Capture the cell that displays the provided text and extract its [x, y] central coordinate. 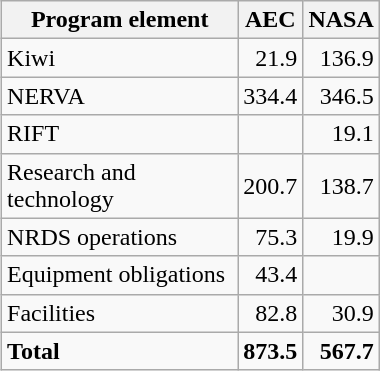
Program element [120, 20]
NASA [341, 20]
346.5 [341, 96]
19.9 [341, 237]
Research and technology [120, 186]
75.3 [270, 237]
RIFT [120, 134]
21.9 [270, 58]
138.7 [341, 186]
200.7 [270, 186]
873.5 [270, 351]
82.8 [270, 313]
Facilities [120, 313]
136.9 [341, 58]
NRDS operations [120, 237]
19.1 [341, 134]
AEC [270, 20]
Equipment obligations [120, 275]
30.9 [341, 313]
334.4 [270, 96]
Total [120, 351]
567.7 [341, 351]
43.4 [270, 275]
Kiwi [120, 58]
NERVA [120, 96]
